Capture the cell that displays the provided text and extract its [X, Y] central coordinate. 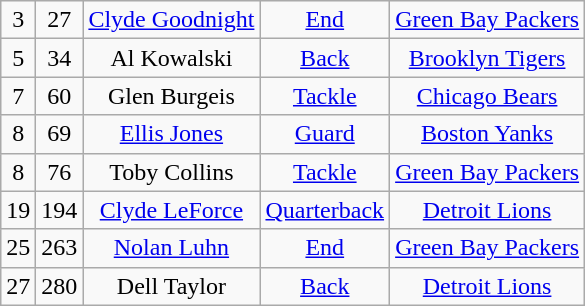
Chicago Bears [488, 96]
Brooklyn Tigers [488, 58]
19 [18, 210]
34 [60, 58]
Glen Burgeis [172, 96]
69 [60, 134]
25 [18, 248]
Clyde Goodnight [172, 20]
Al Kowalski [172, 58]
Nolan Luhn [172, 248]
7 [18, 96]
263 [60, 248]
76 [60, 172]
194 [60, 210]
Guard [325, 134]
Dell Taylor [172, 286]
Clyde LeForce [172, 210]
Boston Yanks [488, 134]
Ellis Jones [172, 134]
280 [60, 286]
Toby Collins [172, 172]
3 [18, 20]
60 [60, 96]
5 [18, 58]
Quarterback [325, 210]
